Return the [x, y] coordinate for the center point of the cell that contains the specified text.  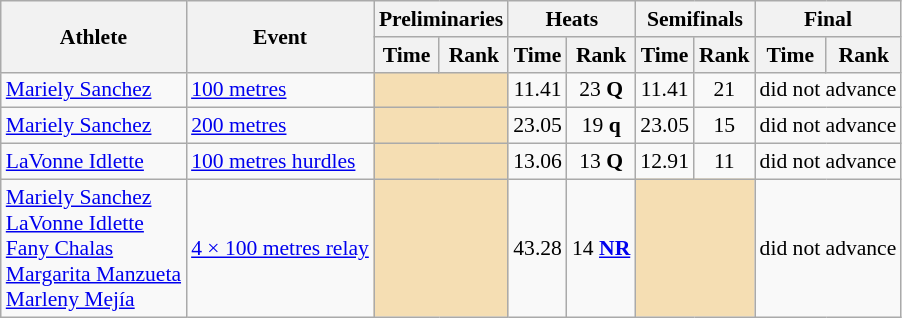
43.28 [538, 248]
21 [724, 90]
100 metres hurdles [280, 162]
14 NR [601, 248]
15 [724, 126]
Preliminaries [441, 19]
Final [828, 19]
11 [724, 162]
Mariely SanchezLaVonne IdletteFany ChalasMargarita ManzuetaMarleny Mejía [94, 248]
LaVonne Idlette [94, 162]
100 metres [280, 90]
13 Q [601, 162]
4 × 100 metres relay [280, 248]
23 Q [601, 90]
Event [280, 36]
19 q [601, 126]
Heats [572, 19]
200 metres [280, 126]
Semifinals [694, 19]
13.06 [538, 162]
12.91 [664, 162]
Athlete [94, 36]
